Return [X, Y] of the center of cell containing provided text 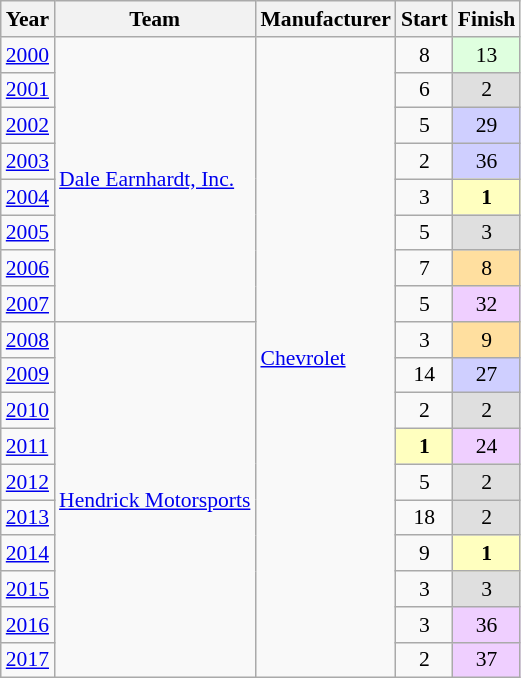
2004 [28, 197]
29 [487, 126]
Start [424, 19]
Chevrolet [325, 358]
2013 [28, 518]
Finish [487, 19]
2015 [28, 589]
2017 [28, 660]
2003 [28, 162]
Year [28, 19]
2016 [28, 625]
2002 [28, 126]
2005 [28, 233]
6 [424, 90]
27 [487, 375]
Hendrick Motorsports [154, 500]
7 [424, 269]
2008 [28, 340]
2010 [28, 411]
2009 [28, 375]
2006 [28, 269]
18 [424, 518]
Dale Earnhardt, Inc. [154, 180]
32 [487, 304]
2000 [28, 55]
2012 [28, 482]
2007 [28, 304]
14 [424, 375]
13 [487, 55]
Manufacturer [325, 19]
24 [487, 447]
37 [487, 660]
2014 [28, 554]
2001 [28, 90]
2011 [28, 447]
Team [154, 19]
